Extract the (x, y) coordinate from the center of the cell holding the provided text.  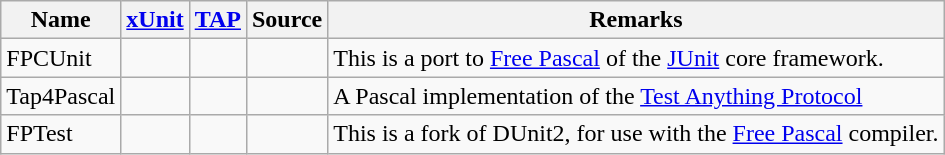
Name (61, 20)
xUnit (155, 20)
A Pascal implementation of the Test Anything Protocol (636, 96)
FPTest (61, 134)
This is a fork of DUnit2, for use with the Free Pascal compiler. (636, 134)
TAP (218, 20)
This is a port to Free Pascal of the JUnit core framework. (636, 58)
Source (286, 20)
FPCUnit (61, 58)
Tap4Pascal (61, 96)
Remarks (636, 20)
